Detect which cell encompasses the target text, then output its (x, y) center coordinate. 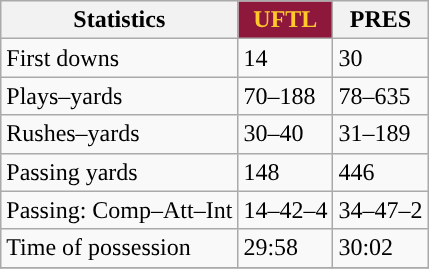
Rushes–yards (120, 134)
UFTL (286, 20)
148 (286, 172)
Plays–yards (120, 96)
31–189 (380, 134)
70–188 (286, 96)
Time of possession (120, 248)
Passing: Comp–Att–Int (120, 210)
14 (286, 58)
78–635 (380, 96)
30:02 (380, 248)
30 (380, 58)
34–47–2 (380, 210)
446 (380, 172)
Passing yards (120, 172)
29:58 (286, 248)
14–42–4 (286, 210)
Statistics (120, 20)
30–40 (286, 134)
First downs (120, 58)
PRES (380, 20)
